Determine the (X, Y) coordinate at the center of the cell enclosing the given text.  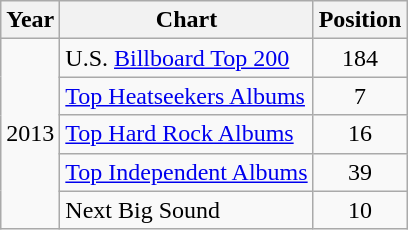
39 (360, 172)
U.S. Billboard Top 200 (186, 58)
2013 (30, 134)
184 (360, 58)
16 (360, 134)
Top Heatseekers Albums (186, 96)
Year (30, 20)
7 (360, 96)
Position (360, 20)
Next Big Sound (186, 210)
Top Hard Rock Albums (186, 134)
Chart (186, 20)
10 (360, 210)
Top Independent Albums (186, 172)
